From the cell containing the given text, extract its center point as (X, Y) coordinate. 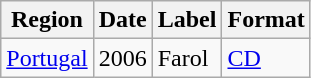
CD (266, 58)
Farol (187, 58)
Region (47, 20)
Label (187, 20)
2006 (122, 58)
Date (122, 20)
Portugal (47, 58)
Format (266, 20)
